Scan for the cell matching the given text and deliver its [x, y] coordinate at center. 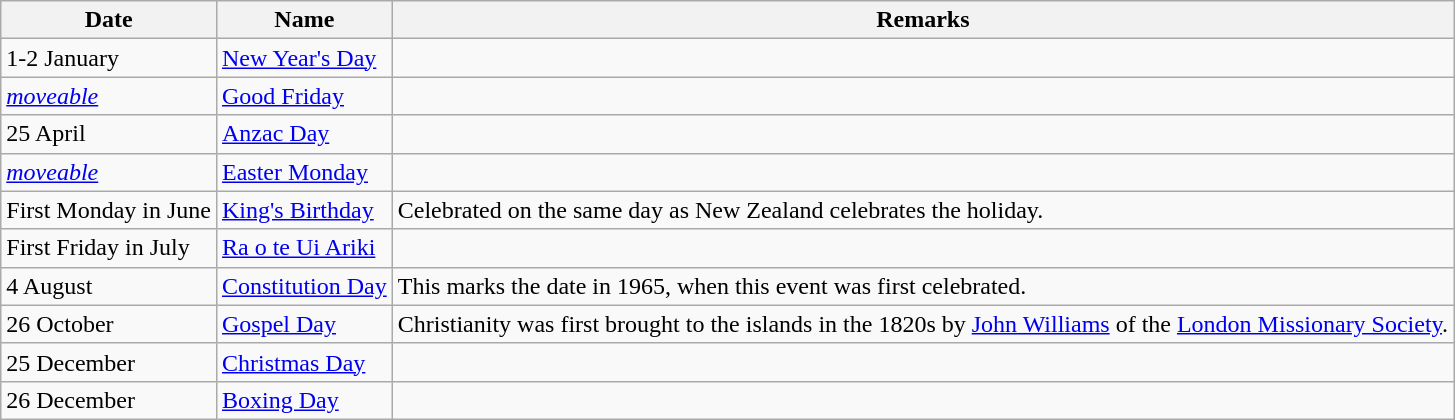
Ra o te Ui Ariki [304, 248]
1-2 January [109, 58]
First Friday in July [109, 248]
Anzac Day [304, 134]
Gospel Day [304, 324]
Name [304, 20]
26 October [109, 324]
Constitution Day [304, 286]
4 August [109, 286]
Remarks [922, 20]
New Year's Day [304, 58]
Christmas Day [304, 362]
Celebrated on the same day as New Zealand celebrates the holiday. [922, 210]
First Monday in June [109, 210]
King's Birthday [304, 210]
25 December [109, 362]
Christianity was first brought to the islands in the 1820s by John Williams of the London Missionary Society. [922, 324]
Easter Monday [304, 172]
Date [109, 20]
Good Friday [304, 96]
26 December [109, 400]
25 April [109, 134]
Boxing Day [304, 400]
This marks the date in 1965, when this event was first celebrated. [922, 286]
